Extract the (x, y) coordinate from the center of the cell holding the provided text.  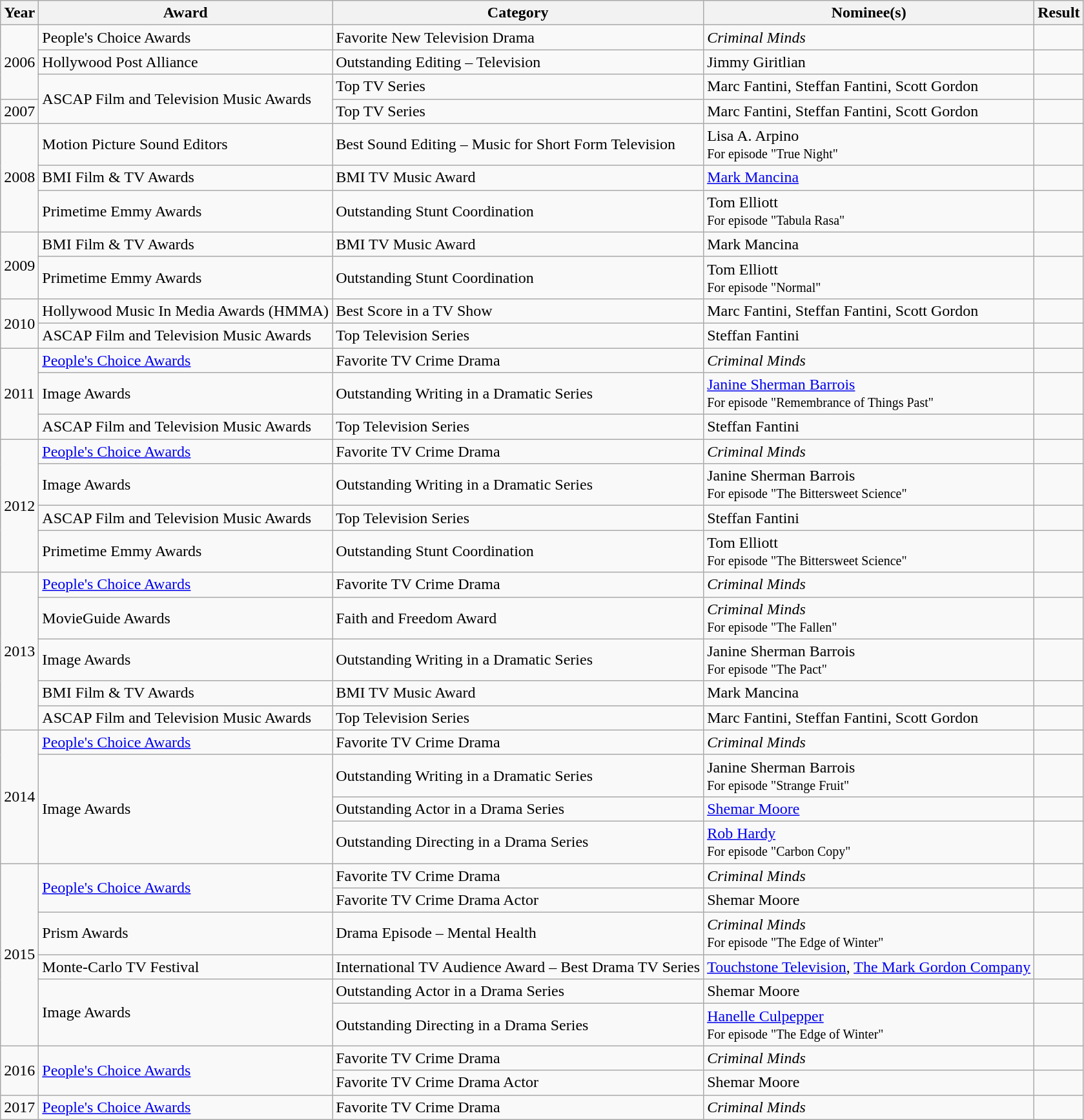
2013 (19, 651)
Janine Sherman BarroisFor episode "The Bittersweet Science" (869, 484)
MovieGuide Awards (186, 617)
Tom ElliottFor episode "The Bittersweet Science" (869, 552)
Hollywood Music In Media Awards (HMMA) (186, 311)
Prism Awards (186, 934)
International TV Audience Award – Best Drama TV Series (518, 967)
2014 (19, 796)
2012 (19, 506)
2009 (19, 265)
Criminal MindsFor episode "The Edge of Winter" (869, 934)
2008 (19, 178)
Result (1059, 13)
Janine Sherman BarroisFor episode "Remembrance of Things Past" (869, 394)
Drama Episode – Mental Health (518, 934)
2006 (19, 62)
Motion Picture Sound Editors (186, 145)
Touchstone Television, The Mark Gordon Company (869, 967)
Faith and Freedom Award (518, 617)
2017 (19, 1107)
Category (518, 13)
Best Score in a TV Show (518, 311)
Lisa A. ArpinoFor episode "True Night" (869, 145)
Jimmy Giritlian (869, 62)
Janine Sherman BarroisFor episode "The Pact" (869, 660)
2015 (19, 954)
Year (19, 13)
Best Sound Editing – Music for Short Form Television (518, 145)
Rob HardyFor episode "Carbon Copy" (869, 842)
Outstanding Editing – Television (518, 62)
Tom ElliottFor episode "Normal" (869, 278)
Hollywood Post Alliance (186, 62)
Favorite New Television Drama (518, 37)
Tom ElliottFor episode "Tabula Rasa" (869, 211)
Hanelle CulpepperFor episode "The Edge of Winter" (869, 1024)
2010 (19, 323)
Janine Sherman BarroisFor episode "Strange Fruit" (869, 775)
Monte-Carlo TV Festival (186, 967)
Award (186, 13)
Criminal MindsFor episode "The Fallen" (869, 617)
2016 (19, 1070)
2011 (19, 393)
Nominee(s) (869, 13)
2007 (19, 111)
